Return the [X, Y] coordinate for the center point of the cell that contains the specified text.  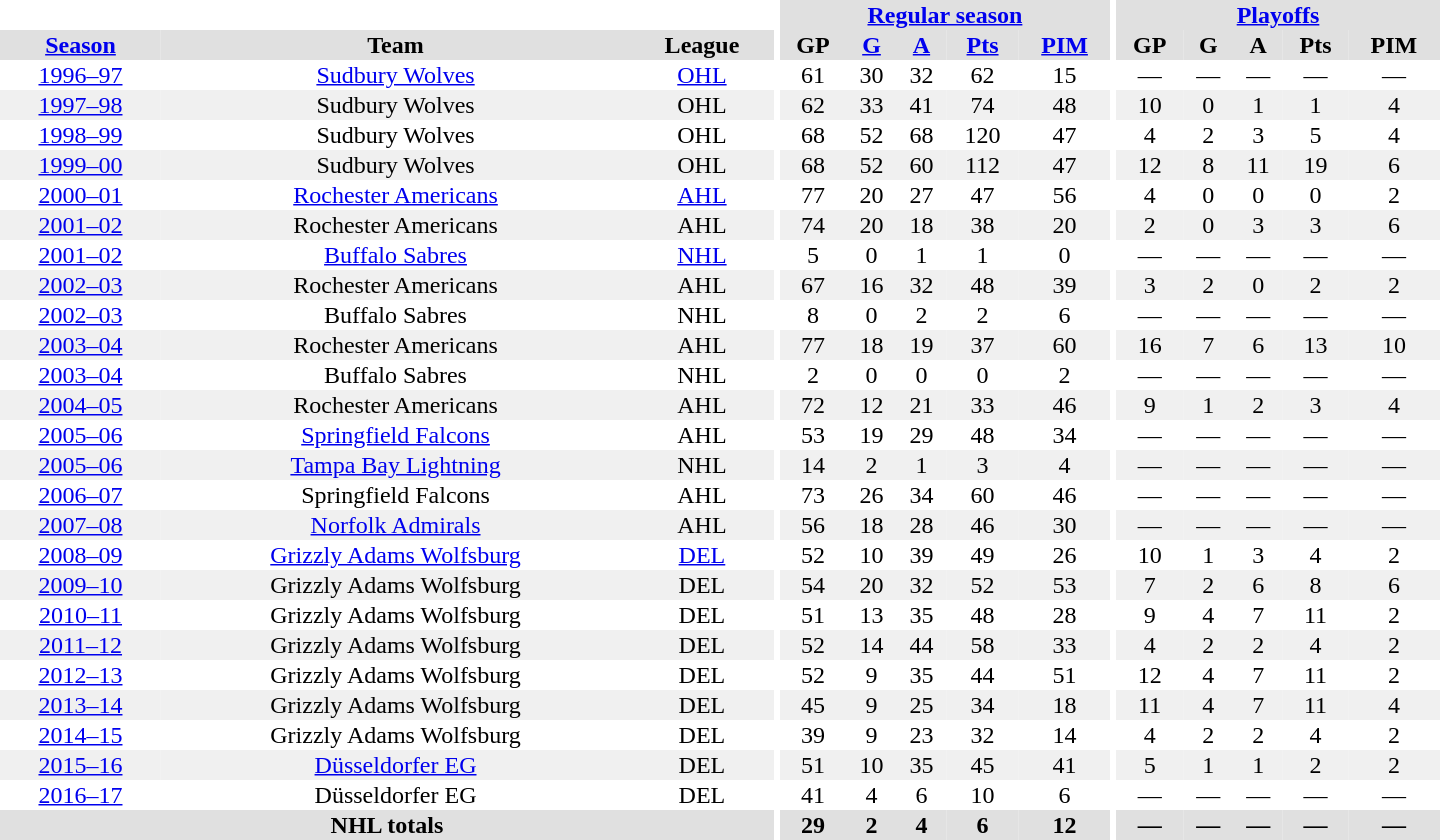
2004–05 [80, 405]
112 [982, 165]
23 [922, 735]
38 [982, 225]
15 [1065, 75]
72 [812, 405]
Tampa Bay Lightning [396, 465]
League [702, 45]
58 [982, 645]
1998–99 [80, 135]
1996–97 [80, 75]
2011–12 [80, 645]
1997–98 [80, 105]
2010–11 [80, 615]
2006–07 [80, 495]
67 [812, 285]
2015–16 [80, 765]
49 [982, 555]
Team [396, 45]
73 [812, 495]
120 [982, 135]
2000–01 [80, 195]
54 [812, 585]
2009–10 [80, 585]
Season [80, 45]
2013–14 [80, 705]
2014–15 [80, 735]
21 [922, 405]
Regular season [944, 15]
2008–09 [80, 555]
Norfolk Admirals [396, 525]
Playoffs [1278, 15]
27 [922, 195]
2016–17 [80, 795]
2007–08 [80, 525]
37 [982, 345]
61 [812, 75]
25 [922, 705]
2012–13 [80, 675]
1999–00 [80, 165]
NHL totals [387, 825]
